For the text-containing cell, return its midpoint in [X, Y] coordinate format. 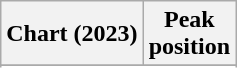
Chart (2023) [72, 34]
Peakposition [189, 34]
